Extract the (x, y) coordinate from the center of the cell holding the provided text.  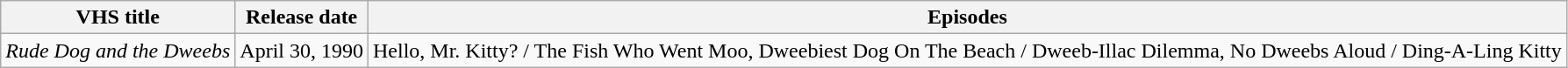
Release date (302, 17)
April 30, 1990 (302, 51)
Episodes (968, 17)
Hello, Mr. Kitty? / The Fish Who Went Moo, Dweebiest Dog On The Beach / Dweeb-Illac Dilemma, No Dweebs Aloud / Ding-A-Ling Kitty (968, 51)
VHS title (118, 17)
Rude Dog and the Dweebs (118, 51)
